Detect which cell encompasses the target text, then output its (x, y) center coordinate. 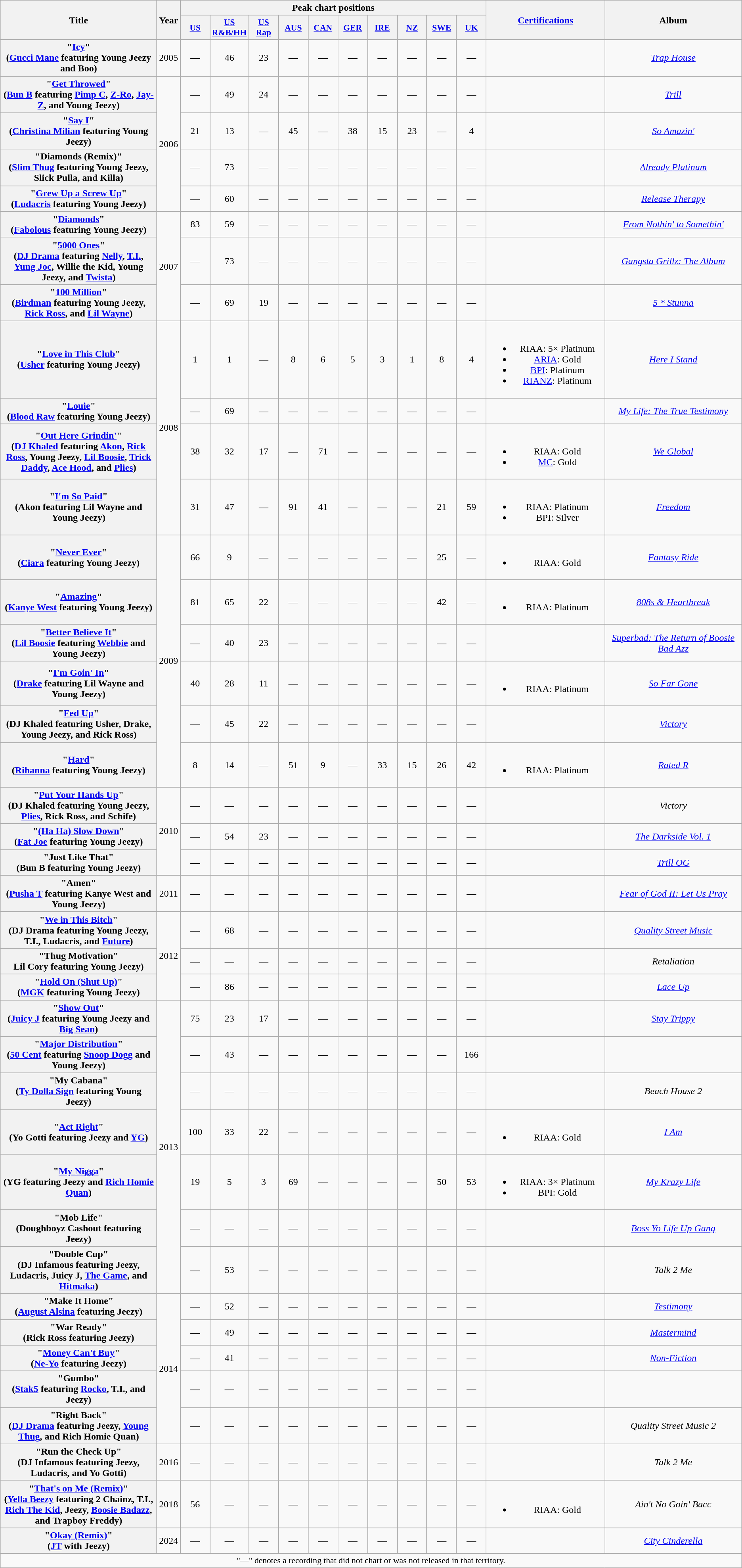
"Grew Up a Screw Up"(Ludacris featuring Young Jeezy) (78, 198)
Mastermind (673, 1332)
"War Ready"(Rick Ross featuring Jeezy) (78, 1332)
"100 Million"(Birdman featuring Young Jeezy, Rick Ross, and Lil Wayne) (78, 303)
66 (195, 558)
Already Platinum (673, 167)
USR&B/HH (229, 28)
Beach House 2 (673, 1091)
2007 (169, 266)
Quality Street Music (673, 930)
My Life: The True Testimony (673, 411)
"My Cabana"(Ty Dolla Sign featuring Young Jeezy) (78, 1091)
"Mob Life"(Doughboyz Cashout featuring Jeezy) (78, 1228)
81 (195, 602)
68 (229, 930)
"Money Can't Buy"(Ne-Yo featuring Jeezy) (78, 1358)
"Fed Up"(DJ Khaled featuring Usher, Drake, Young Jeezy, and Rick Ross) (78, 724)
Lace Up (673, 987)
"Never Ever"(Ciara featuring Young Jeezy) (78, 558)
Freedom (673, 507)
14 (229, 765)
Quality Street Music 2 (673, 1426)
Ain't No Goin' Bacc (673, 1504)
47 (229, 507)
"Okay (Remix)"(JT with Jeezy) (78, 1540)
166 (472, 1055)
32 (229, 452)
60 (229, 198)
Stay Trippy (673, 1018)
2014 (169, 1369)
51 (293, 765)
28 (229, 684)
2009 (169, 661)
2016 (169, 1462)
86 (229, 987)
"Louie"(Blood Raw featuring Young Jeezy) (78, 411)
13 (229, 131)
So Far Gone (673, 684)
City Cinderella (673, 1540)
CAN (323, 28)
Year (169, 20)
25 (442, 558)
From Nothin' to Somethin' (673, 224)
"Icy"(Gucci Mane featuring Young Jeezy and Boo) (78, 58)
Peak chart positions (333, 8)
65 (229, 602)
Rated R (673, 765)
"Hard"(Rihanna featuring Young Jeezy) (78, 765)
Trill (673, 94)
24 (263, 94)
RIAA: PlatinumBPI: Silver (545, 507)
Here I Stand (673, 359)
"Double Cup"(DJ Infamous featuring Jeezy, Ludacris, Juicy J, The Game, and Hitmaka) (78, 1270)
75 (195, 1018)
"Gumbo"(Stak5 featuring Rocko, T.I., and Jeezy) (78, 1389)
"5000 Ones"(DJ Drama featuring Nelly, T.I., Yung Joc, Willie the Kid, Young Jeezy, and Twista) (78, 261)
50 (442, 1182)
"Just Like That"(Bun B featuring Young Jeezy) (78, 862)
5 * Stunna (673, 303)
UK (472, 28)
2012 (169, 956)
6 (323, 359)
2013 (169, 1147)
2011 (169, 893)
11 (263, 684)
"That's on Me (Remix)"(Yella Beezy featuring 2 Chainz, T.I., Rich The Kid, Jeezy, Boosie Badazz, and Trapboy Freddy) (78, 1504)
"Get Throwed"(Bun B featuring Pimp C, Z-Ro, Jay-Z, and Young Jeezy) (78, 94)
RIAA: 3× PlatinumBPI: Gold (545, 1182)
SWE (442, 28)
"(Ha Ha) Slow Down"(Fat Joe featuring Young Jeezy) (78, 837)
Certifications (545, 20)
808s & Heartbreak (673, 602)
RIAA: 5× PlatinumARIA: GoldBPI: PlatinumRIANZ: Platinum (545, 359)
2018 (169, 1504)
Testimony (673, 1306)
2008 (169, 427)
Trap House (673, 58)
31 (195, 507)
Album (673, 20)
54 (229, 837)
2005 (169, 58)
GER (353, 28)
RIAA: GoldMC: Gold (545, 452)
"Diamonds"(Fabolous featuring Young Jeezy) (78, 224)
"Love in This Club"(Usher featuring Young Jeezy) (78, 359)
Retaliation (673, 961)
I Am (673, 1132)
USRap (263, 28)
Superbad: The Return of Boosie Bad Azz (673, 643)
46 (229, 58)
Non-Fiction (673, 1358)
26 (442, 765)
Title (78, 20)
So Amazin' (673, 131)
"We in This Bitch"(DJ Drama featuring Young Jeezy, T.I., Ludacris, and Future) (78, 930)
Fantasy Ride (673, 558)
2006 (169, 144)
AUS (293, 28)
"Amazing"(Kanye West featuring Young Jeezy) (78, 602)
Boss Yo Life Up Gang (673, 1228)
56 (195, 1504)
2024 (169, 1540)
"Run the Check Up"(DJ Infamous featuring Jeezy, Ludacris, and Yo Gotti) (78, 1462)
"Better Believe It"(Lil Boosie featuring Webbie and Young Jeezy) (78, 643)
91 (293, 507)
Gangsta Grillz: The Album (673, 261)
Release Therapy (673, 198)
"Make It Home"(August Alsina featuring Jeezy) (78, 1306)
"I'm So Paid"(Akon featuring Lil Wayne and Young Jeezy) (78, 507)
"Major Distribution"(50 Cent featuring Snoop Dogg and Young Jeezy) (78, 1055)
100 (195, 1132)
My Krazy Life (673, 1182)
"Hold On (Shut Up)"(MGK featuring Young Jeezy) (78, 987)
"—" denotes a recording that did not chart or was not released in that territory. (371, 1560)
"I'm Goin' In"(Drake featuring Lil Wayne and Young Jeezy) (78, 684)
"Put Your Hands Up"(DJ Khaled featuring Young Jeezy, Plies, Rick Ross, and Schife) (78, 805)
2010 (169, 831)
NZ (412, 28)
"Out Here Grindin'"(DJ Khaled featuring Akon, Rick Ross, Young Jeezy, Lil Boosie, Trick Daddy, Ace Hood, and Plies) (78, 452)
52 (229, 1306)
US (195, 28)
"Diamonds (Remix)"(Slim Thug featuring Young Jeezy, Slick Pulla, and Killa) (78, 167)
IRE (382, 28)
"Show Out"(Juicy J featuring Young Jeezy and Big Sean) (78, 1018)
"My Nigga"(YG featuring Jeezy and Rich Homie Quan) (78, 1182)
"Right Back"(DJ Drama featuring Jeezy, Young Thug, and Rich Homie Quan) (78, 1426)
"Amen"(Pusha T featuring Kanye West and Young Jeezy) (78, 893)
"Act Right"(Yo Gotti featuring Jeezy and YG) (78, 1132)
The Darkside Vol. 1 (673, 837)
"Say I"(Christina Milian featuring Young Jeezy) (78, 131)
71 (323, 452)
Fear of God II: Let Us Pray (673, 893)
83 (195, 224)
"Thug Motivation"Lil Cory featuring Young Jeezy) (78, 961)
Trill OG (673, 862)
43 (229, 1055)
We Global (673, 452)
